Identify which cell holds the provided text, then report its (X, Y) central coordinate. 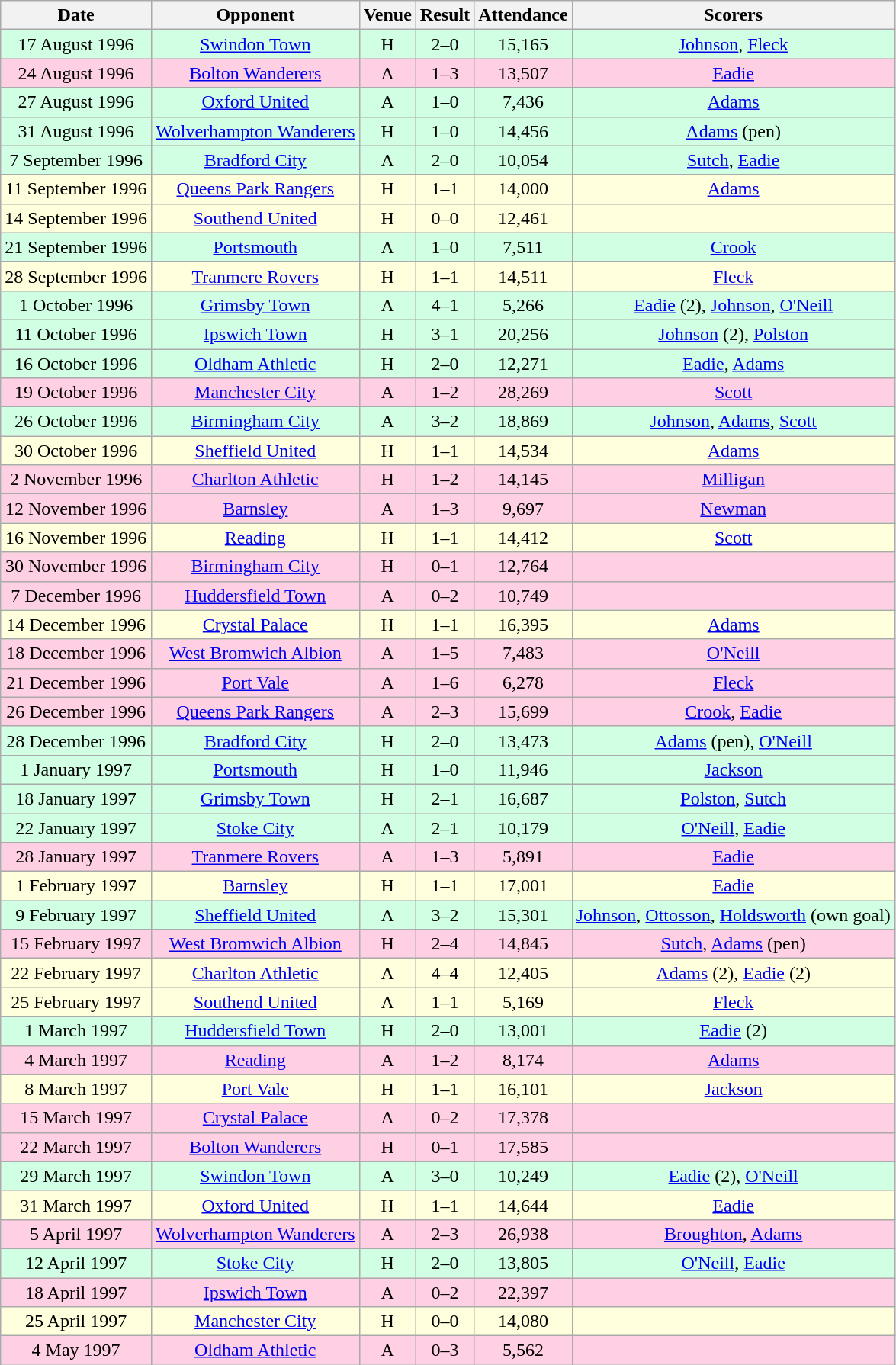
Johnson, Ottosson, Holdsworth (own goal) (734, 915)
27 August 1996 (76, 102)
15 February 1997 (76, 944)
28 January 1997 (76, 857)
2–4 (445, 944)
10,054 (523, 160)
15,699 (523, 711)
26,938 (523, 1234)
24 August 1996 (76, 73)
Crook (734, 247)
22 March 1997 (76, 1147)
Johnson (2), Polston (734, 334)
Milligan (734, 480)
15 March 1997 (76, 1118)
13,805 (523, 1263)
Adams (pen) (734, 131)
30 October 1996 (76, 451)
12,461 (523, 218)
14,644 (523, 1205)
Johnson, Adams, Scott (734, 422)
5,266 (523, 305)
7 December 1996 (76, 596)
15,165 (523, 44)
1–5 (445, 654)
17,378 (523, 1118)
11,946 (523, 769)
22 January 1997 (76, 827)
1–6 (445, 682)
13,507 (523, 73)
11 October 1996 (76, 334)
13,473 (523, 740)
25 April 1997 (76, 1322)
14,000 (523, 189)
21 September 1996 (76, 247)
28,269 (523, 393)
16,395 (523, 625)
9,697 (523, 509)
31 August 1996 (76, 131)
2 November 1996 (76, 480)
18 December 1996 (76, 654)
7,483 (523, 654)
20,256 (523, 334)
4–1 (445, 305)
5,169 (523, 1002)
7,511 (523, 247)
Opponent (255, 15)
14,534 (523, 451)
Date (76, 15)
7,436 (523, 102)
21 December 1996 (76, 682)
16,101 (523, 1089)
18 January 1997 (76, 798)
14 September 1996 (76, 218)
0–3 (445, 1351)
16 October 1996 (76, 364)
15,301 (523, 915)
11 September 1996 (76, 189)
5,562 (523, 1351)
3–0 (445, 1176)
12,405 (523, 973)
Venue (387, 15)
Johnson, Fleck (734, 44)
31 March 1997 (76, 1205)
Adams (pen), O'Neill (734, 740)
10,179 (523, 827)
5,891 (523, 857)
Eadie, Adams (734, 364)
4 May 1997 (76, 1351)
1 February 1997 (76, 886)
7 September 1996 (76, 160)
1 January 1997 (76, 769)
16,687 (523, 798)
14,845 (523, 944)
30 November 1996 (76, 567)
12 April 1997 (76, 1263)
Attendance (523, 15)
14,511 (523, 276)
6,278 (523, 682)
17,001 (523, 886)
Eadie (2), Johnson, O'Neill (734, 305)
14,145 (523, 480)
13,001 (523, 1031)
4 March 1997 (76, 1060)
8,174 (523, 1060)
14,412 (523, 538)
14,080 (523, 1322)
10,249 (523, 1176)
26 October 1996 (76, 422)
8 March 1997 (76, 1089)
28 December 1996 (76, 740)
29 March 1997 (76, 1176)
Crook, Eadie (734, 711)
25 February 1997 (76, 1002)
18,869 (523, 422)
Scorers (734, 15)
Polston, Sutch (734, 798)
26 December 1996 (76, 711)
9 February 1997 (76, 915)
12,271 (523, 364)
Sutch, Adams (pen) (734, 944)
12 November 1996 (76, 509)
Sutch, Eadie (734, 160)
16 November 1996 (76, 538)
18 April 1997 (76, 1293)
14 December 1996 (76, 625)
22 February 1997 (76, 973)
Broughton, Adams (734, 1234)
22,397 (523, 1293)
17,585 (523, 1147)
28 September 1996 (76, 276)
4–4 (445, 973)
19 October 1996 (76, 393)
1 October 1996 (76, 305)
Adams (2), Eadie (2) (734, 973)
Eadie (2), O'Neill (734, 1176)
14,456 (523, 131)
1 March 1997 (76, 1031)
O'Neill (734, 654)
17 August 1996 (76, 44)
Result (445, 15)
3–1 (445, 334)
Newman (734, 509)
Eadie (2) (734, 1031)
5 April 1997 (76, 1234)
10,749 (523, 596)
12,764 (523, 567)
